Output the (x, y) coordinate of the center of the cell containing the given text.  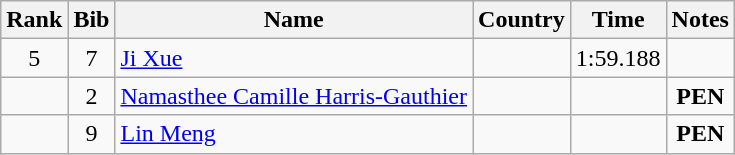
9 (92, 134)
Bib (92, 20)
5 (34, 58)
Lin Meng (294, 134)
1:59.188 (618, 58)
Notes (700, 20)
Namasthee Camille Harris-Gauthier (294, 96)
7 (92, 58)
Rank (34, 20)
Time (618, 20)
Country (522, 20)
Name (294, 20)
2 (92, 96)
Ji Xue (294, 58)
